Capture the cell that displays the provided text and extract its [x, y] central coordinate. 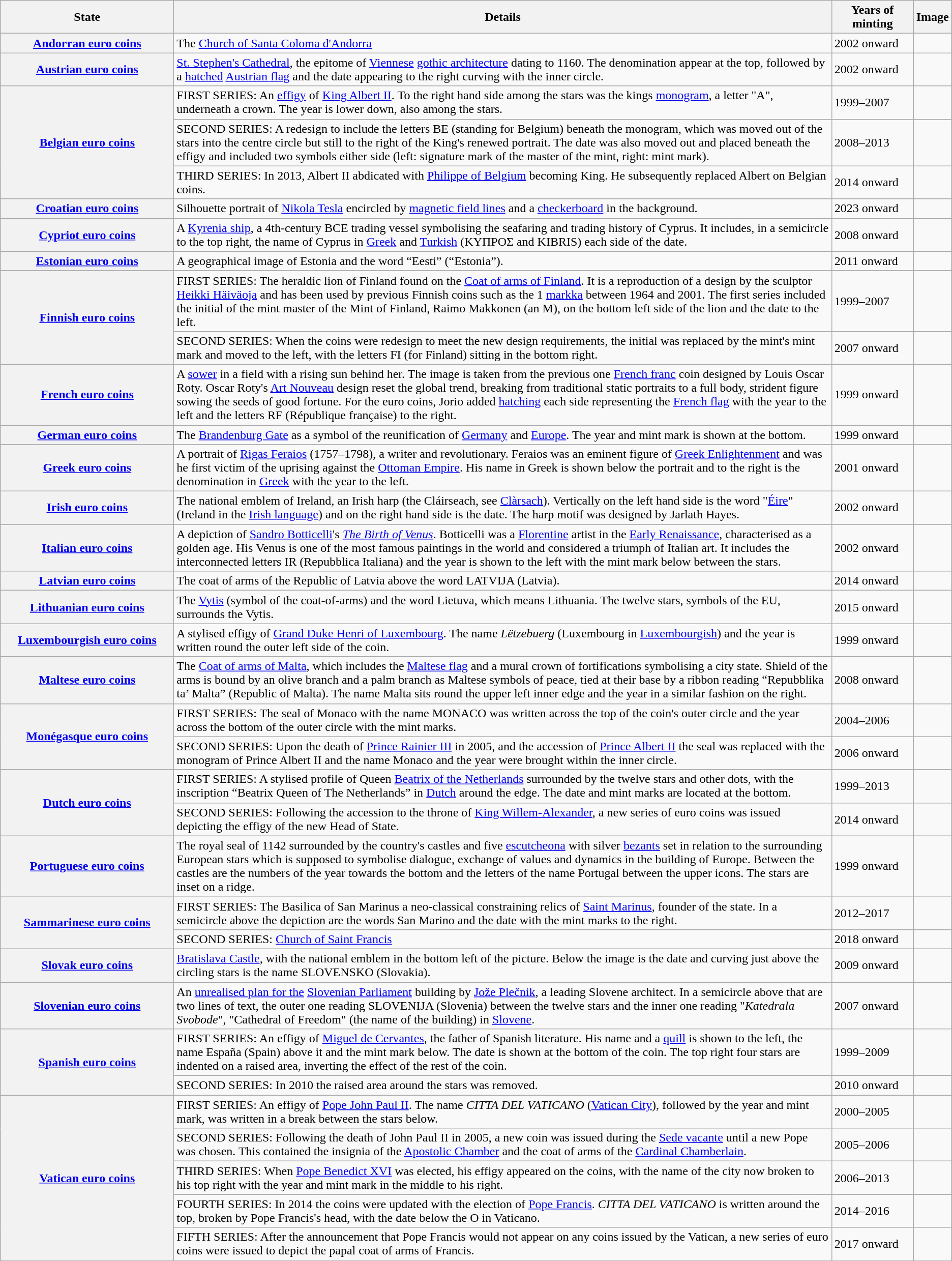
2009 onward [873, 965]
2011 onward [873, 261]
Cypriot euro coins [87, 235]
Spanish euro coins [87, 1062]
Croatian euro coins [87, 209]
2018 onward [873, 939]
Vatican euro coins [87, 1178]
Maltese euro coins [87, 680]
2010 onward [873, 1086]
2015 onward [873, 607]
The Brandenburg Gate as a symbol of the reunification of Germany and Europe. The year and mint mark is shown at the bottom. [502, 435]
The coat of arms of the Republic of Latvia above the word LATVIJA (Latvia). [502, 581]
Monégasque euro coins [87, 737]
Luxembourgish euro coins [87, 640]
2000–2005 [873, 1112]
2005–2006 [873, 1145]
Dutch euro coins [87, 803]
Slovenian euro coins [87, 1005]
Andorran euro coins [87, 43]
Italian euro coins [87, 548]
Image [933, 17]
The Church of Santa Coloma d'Andorra [502, 43]
2006 onward [873, 753]
Finnish euro coins [87, 317]
2001 onward [873, 468]
2017 onward [873, 1244]
Latvian euro coins [87, 581]
2004–2006 [873, 720]
SECOND SERIES: Church of Saint Francis [502, 939]
French euro coins [87, 395]
Belgian euro coins [87, 142]
Estonian euro coins [87, 261]
Details [502, 17]
2014–2016 [873, 1211]
Greek euro coins [87, 468]
Sammarinese euro coins [87, 923]
2008–2013 [873, 142]
2012–2017 [873, 913]
German euro coins [87, 435]
Portuguese euro coins [87, 866]
SECOND SERIES: In 2010 the raised area around the stars was removed. [502, 1086]
A geographical image of Estonia and the word “Eesti” (“Estonia”). [502, 261]
2023 onward [873, 209]
2006–2013 [873, 1178]
Silhouette portrait of Nikola Tesla encircled by magnetic field lines and a checkerboard in the background. [502, 209]
Austrian euro coins [87, 69]
1999–2013 [873, 786]
State [87, 17]
The Vytis (symbol of the coat-of-arms) and the word Lietuva, which means Lithuania. The twelve stars, symbols of the EU, surrounds the Vytis. [502, 607]
1999–2009 [873, 1052]
THIRD SERIES: In 2013, Albert II abdicated with Philippe of Belgium becoming King. He subsequently replaced Albert on Belgian coins. [502, 182]
Years of minting [873, 17]
Irish euro coins [87, 508]
Slovak euro coins [87, 965]
Lithuanian euro coins [87, 607]
